Detect which cell encompasses the target text, then output its [x, y] center coordinate. 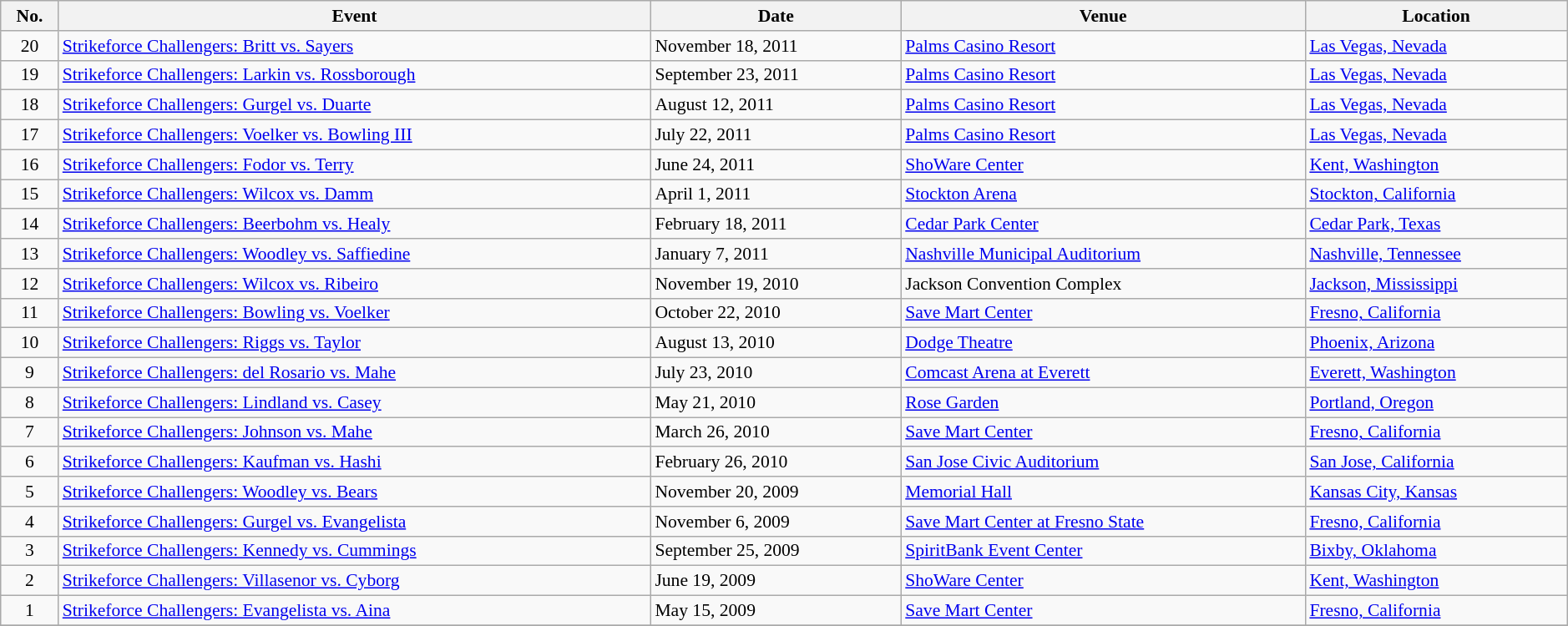
Cedar Park Center [1103, 224]
Dodge Theatre [1103, 343]
June 19, 2009 [776, 581]
Strikeforce Challengers: Gurgel vs. Duarte [355, 105]
February 26, 2010 [776, 462]
10 [30, 343]
Strikeforce Challengers: Kaufman vs. Hashi [355, 462]
Strikeforce Challengers: del Rosario vs. Mahe [355, 372]
Venue [1103, 16]
17 [30, 134]
Jackson Convention Complex [1103, 283]
June 24, 2011 [776, 164]
Strikeforce Challengers: Bowling vs. Voelker [355, 313]
November 18, 2011 [776, 45]
San Jose Civic Auditorium [1103, 462]
20 [30, 45]
Nashville, Tennessee [1436, 254]
1 [30, 610]
Strikeforce Challengers: Voelker vs. Bowling III [355, 134]
October 22, 2010 [776, 313]
Strikeforce Challengers: Johnson vs. Mahe [355, 432]
9 [30, 372]
19 [30, 75]
September 25, 2009 [776, 551]
Kansas City, Kansas [1436, 492]
San Jose, California [1436, 462]
Strikeforce Challengers: Woodley vs. Bears [355, 492]
Rose Garden [1103, 402]
Jackson, Mississippi [1436, 283]
August 13, 2010 [776, 343]
5 [30, 492]
SpiritBank Event Center [1103, 551]
Stockton, California [1436, 194]
Strikeforce Challengers: Villasenor vs. Cyborg [355, 581]
Strikeforce Challengers: Fodor vs. Terry [355, 164]
May 21, 2010 [776, 402]
6 [30, 462]
12 [30, 283]
Strikeforce Challengers: Evangelista vs. Aina [355, 610]
Bixby, Oklahoma [1436, 551]
Strikeforce Challengers: Larkin vs. Rossborough [355, 75]
3 [30, 551]
Stockton Arena [1103, 194]
Strikeforce Challengers: Gurgel vs. Evangelista [355, 521]
Location [1436, 16]
April 1, 2011 [776, 194]
Strikeforce Challengers: Britt vs. Sayers [355, 45]
Strikeforce Challengers: Woodley vs. Saffiedine [355, 254]
November 6, 2009 [776, 521]
July 22, 2011 [776, 134]
4 [30, 521]
November 20, 2009 [776, 492]
February 18, 2011 [776, 224]
August 12, 2011 [776, 105]
Strikeforce Challengers: Riggs vs. Taylor [355, 343]
January 7, 2011 [776, 254]
7 [30, 432]
18 [30, 105]
14 [30, 224]
July 23, 2010 [776, 372]
Portland, Oregon [1436, 402]
Strikeforce Challengers: Beerbohm vs. Healy [355, 224]
Phoenix, Arizona [1436, 343]
Cedar Park, Texas [1436, 224]
No. [30, 16]
Date [776, 16]
Memorial Hall [1103, 492]
Event [355, 16]
11 [30, 313]
Strikeforce Challengers: Kennedy vs. Cummings [355, 551]
September 23, 2011 [776, 75]
16 [30, 164]
Comcast Arena at Everett [1103, 372]
Everett, Washington [1436, 372]
Strikeforce Challengers: Lindland vs. Casey [355, 402]
March 26, 2010 [776, 432]
Strikeforce Challengers: Wilcox vs. Ribeiro [355, 283]
13 [30, 254]
Strikeforce Challengers: Wilcox vs. Damm [355, 194]
2 [30, 581]
Nashville Municipal Auditorium [1103, 254]
15 [30, 194]
May 15, 2009 [776, 610]
November 19, 2010 [776, 283]
8 [30, 402]
Save Mart Center at Fresno State [1103, 521]
